Find where the given text appears and provide that cell's center as (X, Y) coordinate. 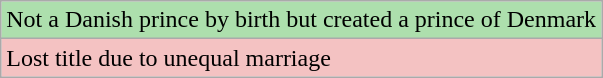
Lost title due to unequal marriage (302, 58)
Not a Danish prince by birth but created a prince of Denmark (302, 20)
